Determine the [X, Y] coordinate at the center of the cell enclosing the given text.  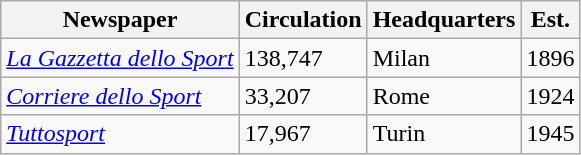
Milan [444, 58]
33,207 [303, 96]
Turin [444, 134]
Newspaper [120, 20]
Rome [444, 96]
Corriere dello Sport [120, 96]
Tuttosport [120, 134]
Est. [550, 20]
Circulation [303, 20]
1924 [550, 96]
La Gazzetta dello Sport [120, 58]
138,747 [303, 58]
1945 [550, 134]
Headquarters [444, 20]
17,967 [303, 134]
1896 [550, 58]
